Identify which cell holds the provided text, then report its [X, Y] central coordinate. 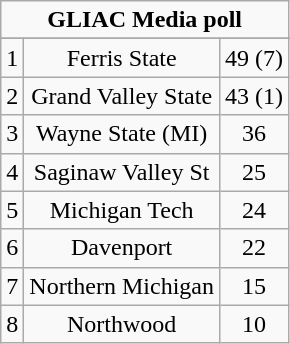
Northern Michigan [122, 286]
Grand Valley State [122, 96]
Wayne State (MI) [122, 134]
10 [254, 324]
Davenport [122, 248]
8 [12, 324]
43 (1) [254, 96]
22 [254, 248]
49 (7) [254, 58]
6 [12, 248]
4 [12, 172]
15 [254, 286]
3 [12, 134]
5 [12, 210]
36 [254, 134]
7 [12, 286]
Saginaw Valley St [122, 172]
24 [254, 210]
Northwood [122, 324]
1 [12, 58]
25 [254, 172]
2 [12, 96]
GLIAC Media poll [145, 20]
Ferris State [122, 58]
Michigan Tech [122, 210]
